Scan for the cell matching the given text and deliver its [x, y] coordinate at center. 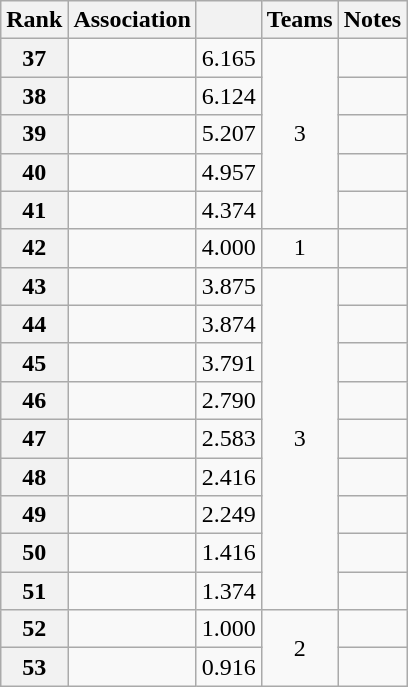
1.000 [228, 629]
2 [300, 648]
42 [34, 248]
1.416 [228, 553]
4.957 [228, 172]
6.165 [228, 58]
2.583 [228, 438]
Association [132, 20]
52 [34, 629]
53 [34, 667]
2.249 [228, 515]
2.790 [228, 400]
37 [34, 58]
Rank [34, 20]
46 [34, 400]
1.374 [228, 591]
3.874 [228, 324]
Notes [372, 20]
Teams [300, 20]
41 [34, 210]
5.207 [228, 134]
0.916 [228, 667]
51 [34, 591]
50 [34, 553]
4.000 [228, 248]
2.416 [228, 477]
47 [34, 438]
43 [34, 286]
3.875 [228, 286]
4.374 [228, 210]
49 [34, 515]
38 [34, 96]
48 [34, 477]
3.791 [228, 362]
40 [34, 172]
6.124 [228, 96]
1 [300, 248]
39 [34, 134]
45 [34, 362]
44 [34, 324]
